Return the (X, Y) coordinate for the center point of the cell that contains the specified text.  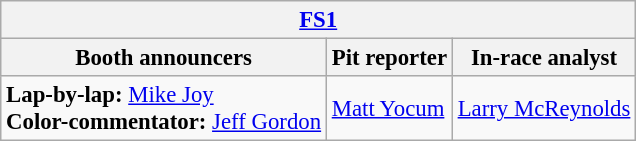
Pit reporter (389, 58)
Lap-by-lap: Mike JoyColor-commentator: Jeff Gordon (164, 108)
Matt Yocum (389, 108)
Booth announcers (164, 58)
FS1 (318, 20)
In-race analyst (544, 58)
Larry McReynolds (544, 108)
